Extract the (X, Y) coordinate from the center of the cell holding the provided text.  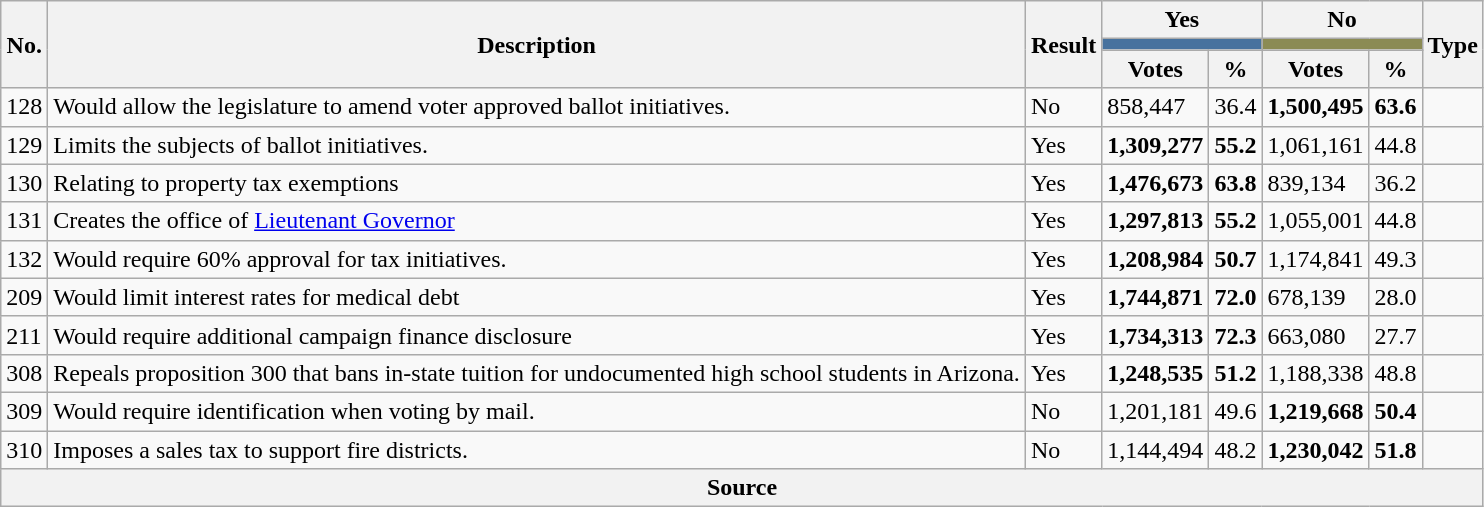
No. (24, 44)
Repeals proposition 300 that bans in-state tuition for undocumented high school students in Arizona. (537, 373)
678,139 (1316, 297)
51.2 (1236, 373)
1,061,161 (1316, 145)
1,734,313 (1156, 335)
Result (1063, 44)
1,208,984 (1156, 259)
1,476,673 (1156, 183)
663,080 (1316, 335)
1,144,494 (1156, 449)
27.7 (1396, 335)
Would limit interest rates for medical debt (537, 297)
Imposes a sales tax to support fire districts. (537, 449)
1,219,668 (1316, 411)
Relating to property tax exemptions (537, 183)
Source (742, 488)
839,134 (1316, 183)
Limits the subjects of ballot initiatives. (537, 145)
48.8 (1396, 373)
51.8 (1396, 449)
63.6 (1396, 107)
129 (24, 145)
310 (24, 449)
Creates the office of Lieutenant Governor (537, 221)
308 (24, 373)
Would allow the legislature to amend voter approved ballot initiatives. (537, 107)
130 (24, 183)
Would require identification when voting by mail. (537, 411)
63.8 (1236, 183)
1,230,042 (1316, 449)
72.0 (1236, 297)
858,447 (1156, 107)
1,744,871 (1156, 297)
Type (1452, 44)
1,188,338 (1316, 373)
36.4 (1236, 107)
1,248,535 (1156, 373)
1,055,001 (1316, 221)
309 (24, 411)
132 (24, 259)
131 (24, 221)
28.0 (1396, 297)
209 (24, 297)
Would require 60% approval for tax initiatives. (537, 259)
1,201,181 (1156, 411)
Would require additional campaign finance disclosure (537, 335)
211 (24, 335)
49.3 (1396, 259)
48.2 (1236, 449)
1,309,277 (1156, 145)
Description (537, 44)
1,500,495 (1316, 107)
1,174,841 (1316, 259)
50.7 (1236, 259)
50.4 (1396, 411)
128 (24, 107)
72.3 (1236, 335)
1,297,813 (1156, 221)
49.6 (1236, 411)
36.2 (1396, 183)
